Identify which cell holds the provided text, then report its (X, Y) central coordinate. 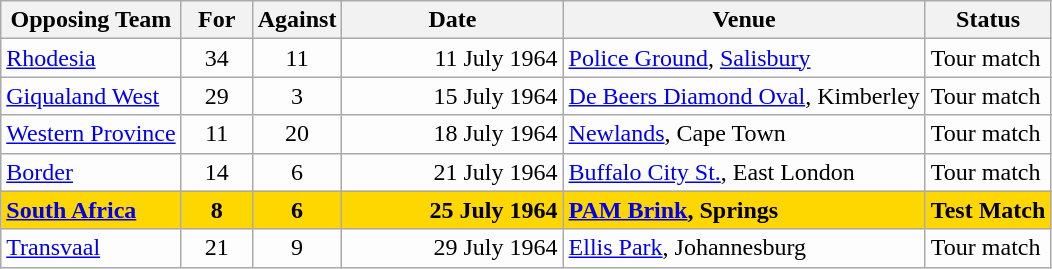
Date (452, 20)
Against (297, 20)
21 (216, 248)
PAM Brink, Springs (744, 210)
Venue (744, 20)
14 (216, 172)
Border (91, 172)
9 (297, 248)
29 (216, 96)
34 (216, 58)
29 July 1964 (452, 248)
Ellis Park, Johannesburg (744, 248)
For (216, 20)
Test Match (988, 210)
Status (988, 20)
21 July 1964 (452, 172)
Giqualand West (91, 96)
South Africa (91, 210)
18 July 1964 (452, 134)
11 July 1964 (452, 58)
Western Province (91, 134)
Police Ground, Salisbury (744, 58)
Newlands, Cape Town (744, 134)
Opposing Team (91, 20)
Transvaal (91, 248)
15 July 1964 (452, 96)
25 July 1964 (452, 210)
De Beers Diamond Oval, Kimberley (744, 96)
8 (216, 210)
Rhodesia (91, 58)
Buffalo City St., East London (744, 172)
20 (297, 134)
3 (297, 96)
